Locate the cell with the specified text and output its (X, Y) center coordinate. 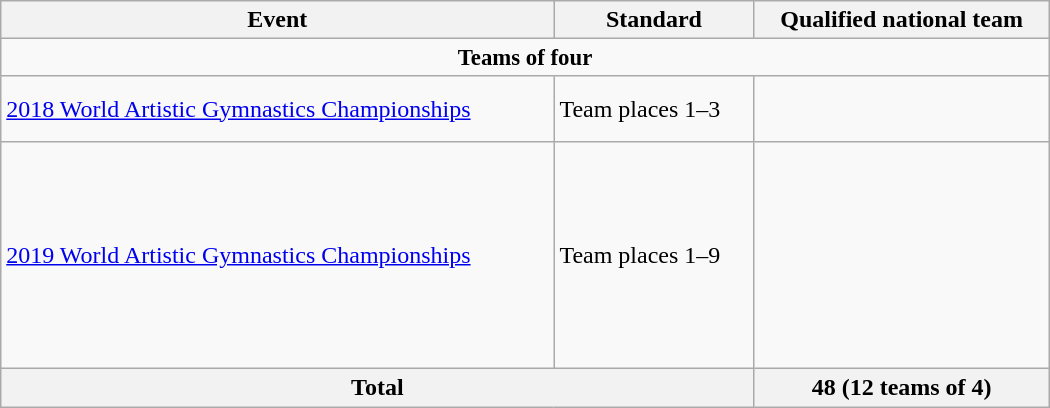
Event (278, 20)
2019 World Artistic Gymnastics Championships (278, 254)
48 (12 teams of 4) (902, 388)
Total (378, 388)
Standard (654, 20)
Teams of four (525, 58)
Team places 1–3 (654, 108)
2018 World Artistic Gymnastics Championships (278, 108)
Qualified national team (902, 20)
Team places 1–9 (654, 254)
